Return the (x, y) coordinate for the center point of the cell that contains the specified text.  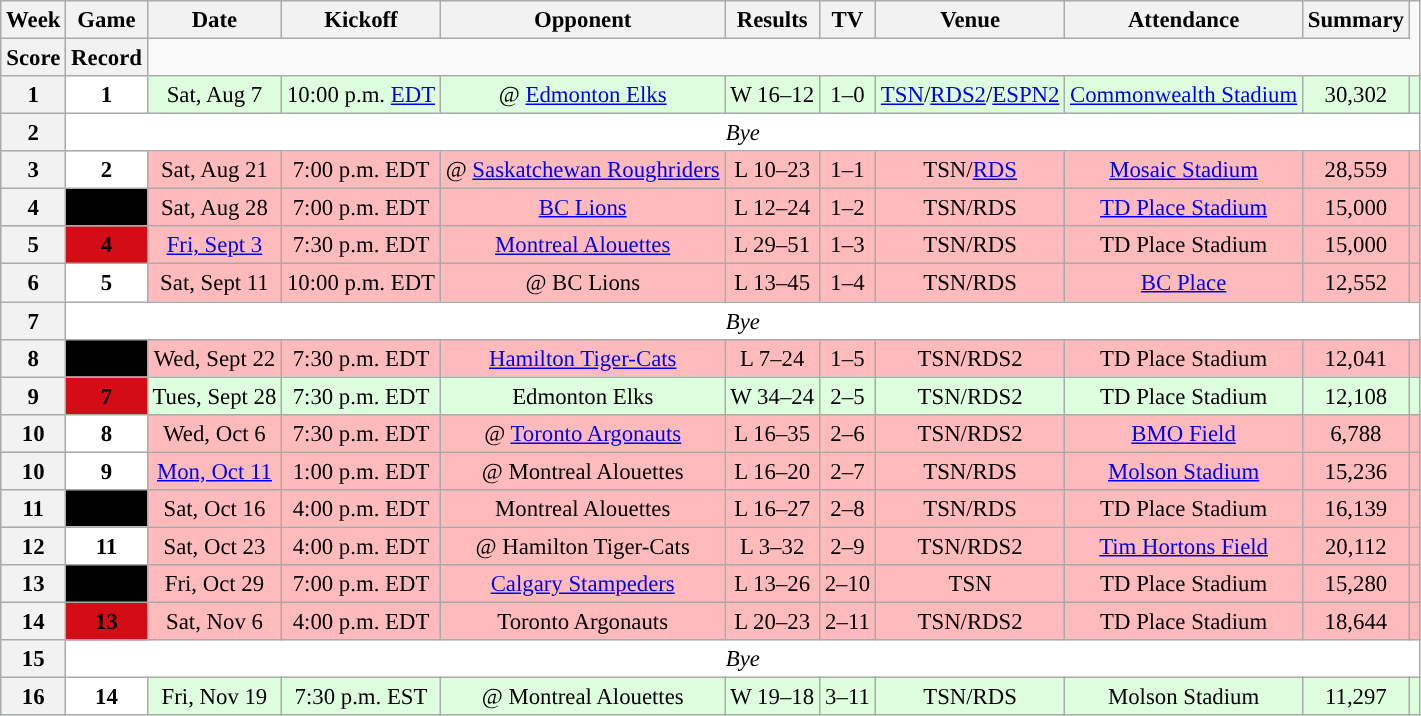
Sat, Aug 21 (214, 170)
L 13–45 (772, 283)
2–6 (847, 433)
Sat, Oct 16 (214, 509)
Sat, Nov 6 (214, 621)
28,559 (1356, 170)
Wed, Sept 22 (214, 358)
@ Hamilton Tiger-Cats (582, 546)
@ Edmonton Elks (582, 95)
Tim Hortons Field (1184, 546)
L 3–32 (772, 546)
Mosaic Stadium (1184, 170)
Score (34, 58)
Sat, Sept 11 (214, 283)
2–5 (847, 396)
3–11 (847, 697)
12,041 (1356, 358)
2–9 (847, 546)
Edmonton Elks (582, 396)
Kickoff (362, 20)
L 29–51 (772, 245)
1–0 (847, 95)
BMO Field (1184, 433)
2–10 (847, 584)
12,108 (1356, 396)
Sat, Aug 7 (214, 95)
Fri, Oct 29 (214, 584)
W 34–24 (772, 396)
BC Lions (582, 208)
L 16–20 (772, 471)
TV (847, 20)
Hamilton Tiger-Cats (582, 358)
Sat, Oct 23 (214, 546)
TSN (970, 584)
BC Place (1184, 283)
11,297 (1356, 697)
Tues, Sept 28 (214, 396)
Fri, Sept 3 (214, 245)
L 20–23 (772, 621)
Wed, Oct 6 (214, 433)
Commonwealth Stadium (1184, 95)
Fri, Nov 19 (214, 697)
Toronto Argonauts (582, 621)
L 7–24 (772, 358)
L 10–23 (772, 170)
2–11 (847, 621)
TSN/RDS2/ESPN2 (970, 95)
Record (106, 58)
1:00 p.m. EDT (362, 471)
15,280 (1356, 584)
L 16–35 (772, 433)
30,302 (1356, 95)
W 16–12 (772, 95)
20,112 (1356, 546)
7:30 p.m. EST (362, 697)
L 13–26 (772, 584)
16 (34, 697)
1–5 (847, 358)
Results (772, 20)
1–2 (847, 208)
6,788 (1356, 433)
15 (34, 659)
2–7 (847, 471)
@ Saskatchewan Roughriders (582, 170)
W 19–18 (772, 697)
Date (214, 20)
L 12–24 (772, 208)
16,139 (1356, 509)
Week (34, 20)
1–4 (847, 283)
Game (106, 20)
2–8 (847, 509)
1–3 (847, 245)
Attendance (1184, 20)
Opponent (582, 20)
15,236 (1356, 471)
Calgary Stampeders (582, 584)
Mon, Oct 11 (214, 471)
1–1 (847, 170)
Sat, Aug 28 (214, 208)
@ Toronto Argonauts (582, 433)
L 16–27 (772, 509)
12,552 (1356, 283)
18,644 (1356, 621)
@ BC Lions (582, 283)
Summary (1356, 20)
Venue (970, 20)
